Detect which cell encompasses the target text, then output its [x, y] center coordinate. 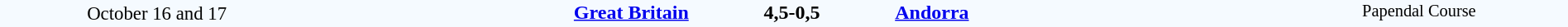
Papendal Course [1419, 13]
October 16 and 17 [157, 13]
Great Britain [501, 12]
Andorra [1082, 12]
4,5-0,5 [791, 12]
